For the text-containing cell, return its midpoint in (x, y) coordinate format. 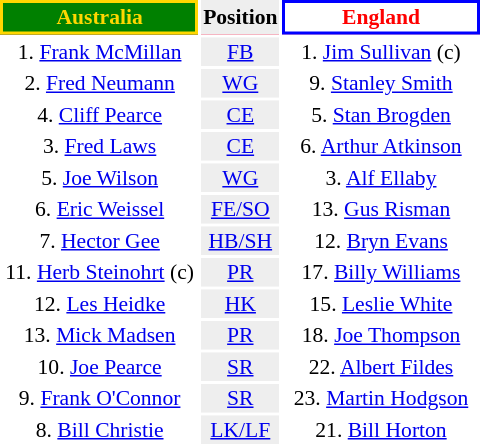
15. Leslie White (381, 304)
13. Gus Risman (381, 209)
21. Bill Horton (381, 430)
Australia (100, 17)
7. Hector Gee (100, 240)
3. Fred Laws (100, 146)
23. Martin Hodgson (381, 398)
22. Albert Fildes (381, 366)
6. Arthur Atkinson (381, 146)
17. Billy Williams (381, 272)
11. Herb Steinohrt (c) (100, 272)
3. Alf Ellaby (381, 178)
13. Mick Madsen (100, 335)
8. Bill Christie (100, 430)
LK/LF (240, 430)
FB (240, 52)
9. Frank O'Connor (100, 398)
HB/SH (240, 240)
FE/SO (240, 209)
2. Fred Neumann (100, 83)
HK (240, 304)
4. Cliff Pearce (100, 114)
12. Bryn Evans (381, 240)
Position (240, 17)
9. Stanley Smith (381, 83)
10. Joe Pearce (100, 366)
1. Jim Sullivan (c) (381, 52)
18. Joe Thompson (381, 335)
5. Stan Brogden (381, 114)
England (381, 17)
5. Joe Wilson (100, 178)
12. Les Heidke (100, 304)
1. Frank McMillan (100, 52)
6. Eric Weissel (100, 209)
